For the text-containing cell, return its midpoint in [x, y] coordinate format. 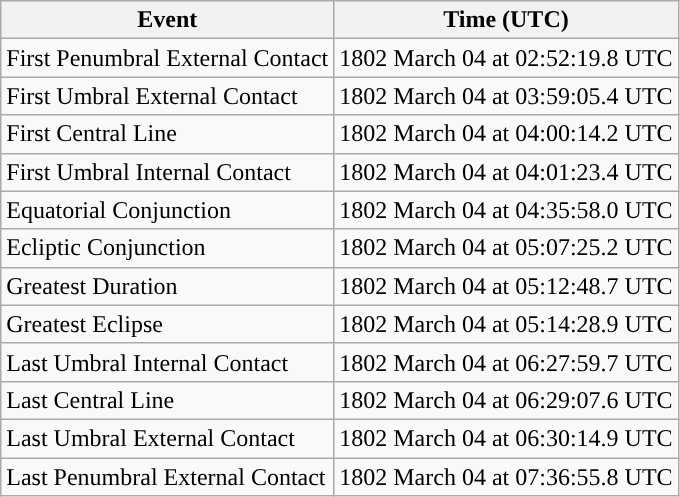
Last Umbral Internal Contact [168, 362]
1802 March 04 at 06:29:07.6 UTC [506, 400]
1802 March 04 at 06:27:59.7 UTC [506, 362]
First Umbral Internal Contact [168, 172]
First Central Line [168, 134]
1802 March 04 at 05:14:28.9 UTC [506, 324]
1802 March 04 at 04:01:23.4 UTC [506, 172]
1802 March 04 at 05:12:48.7 UTC [506, 286]
Last Umbral External Contact [168, 438]
Equatorial Conjunction [168, 210]
1802 March 04 at 07:36:55.8 UTC [506, 477]
Greatest Eclipse [168, 324]
Time (UTC) [506, 20]
1802 March 04 at 04:00:14.2 UTC [506, 134]
Greatest Duration [168, 286]
1802 March 04 at 06:30:14.9 UTC [506, 438]
Last Penumbral External Contact [168, 477]
First Penumbral External Contact [168, 58]
1802 March 04 at 05:07:25.2 UTC [506, 248]
1802 March 04 at 02:52:19.8 UTC [506, 58]
Ecliptic Conjunction [168, 248]
1802 March 04 at 03:59:05.4 UTC [506, 96]
Last Central Line [168, 400]
Event [168, 20]
1802 March 04 at 04:35:58.0 UTC [506, 210]
First Umbral External Contact [168, 96]
